Detect which cell encompasses the target text, then output its [x, y] center coordinate. 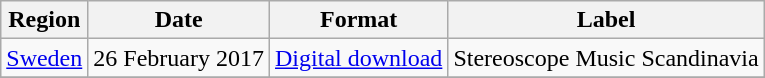
26 February 2017 [179, 58]
Date [179, 20]
Region [44, 20]
Digital download [359, 58]
Stereoscope Music Scandinavia [606, 58]
Format [359, 20]
Label [606, 20]
Sweden [44, 58]
